Extract the (X, Y) coordinate from the center of the cell holding the provided text.  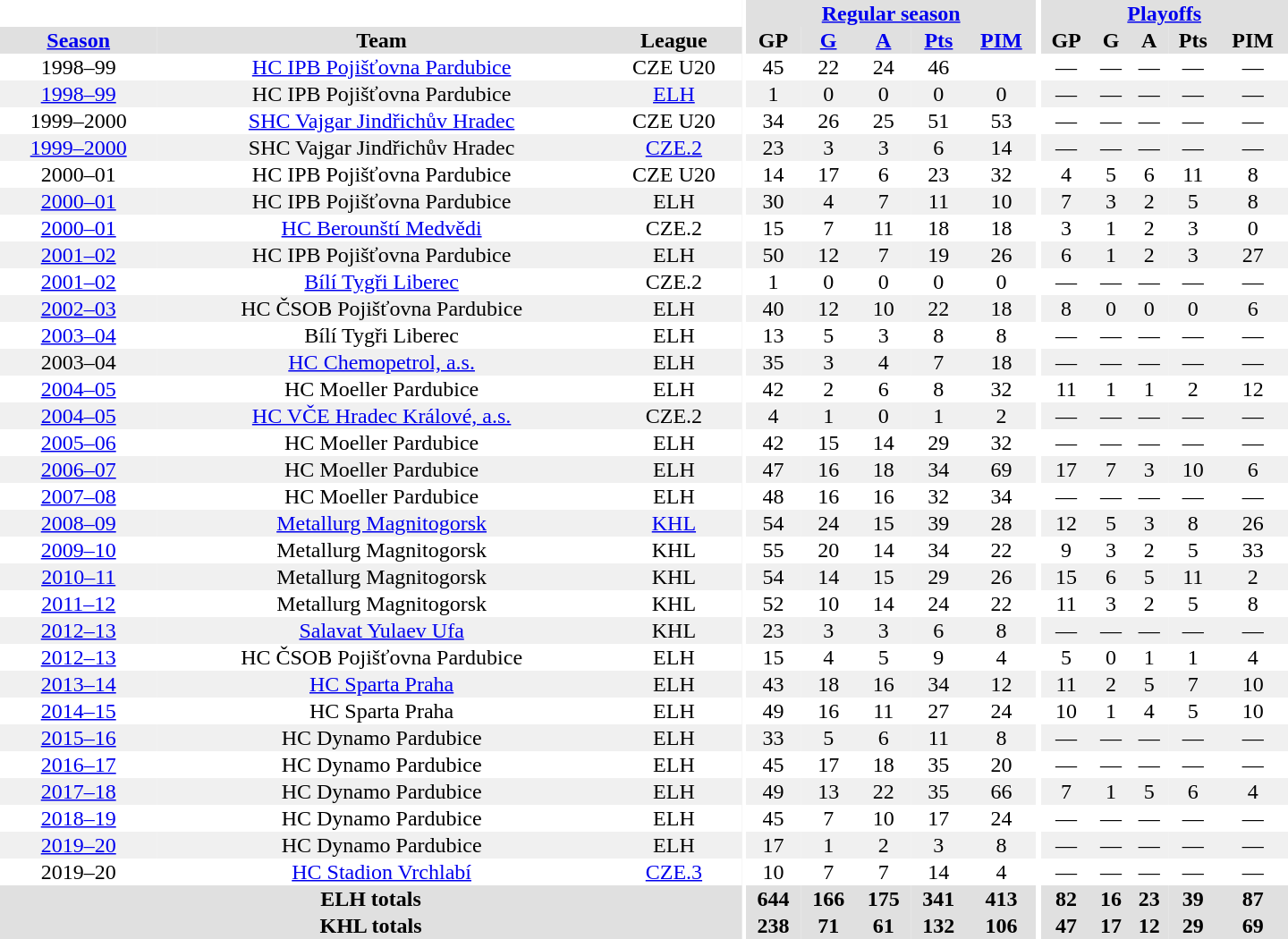
ELH totals (370, 899)
2002–03 (79, 309)
CZE.3 (674, 872)
2007–08 (79, 496)
2011–12 (79, 604)
48 (774, 496)
87 (1252, 899)
175 (884, 899)
106 (1001, 926)
46 (939, 67)
82 (1066, 899)
166 (828, 899)
2018–19 (79, 818)
53 (1001, 121)
2005–06 (79, 443)
43 (774, 684)
Team (381, 40)
71 (828, 926)
132 (939, 926)
51 (939, 121)
30 (774, 201)
61 (884, 926)
Regular season (891, 13)
341 (939, 899)
2008–09 (79, 523)
Salavat Yulaev Ufa (381, 630)
2013–14 (79, 684)
28 (1001, 523)
HC Stadion Vrchlabí (381, 872)
2006–07 (79, 469)
Playoffs (1165, 13)
52 (774, 604)
413 (1001, 899)
KHL totals (370, 926)
HC VČE Hradec Králové, a.s. (381, 416)
Season (79, 40)
2017–18 (79, 791)
19 (939, 255)
55 (774, 550)
HC Berounští Medvědi (381, 228)
40 (774, 309)
238 (774, 926)
2015–16 (79, 738)
2016–17 (79, 765)
644 (774, 899)
66 (1001, 791)
2010–11 (79, 577)
50 (774, 255)
2009–10 (79, 550)
League (674, 40)
25 (884, 121)
HC Chemopetrol, a.s. (381, 362)
2014–15 (79, 711)
